Extract the [x, y] coordinate from the center of the cell holding the provided text.  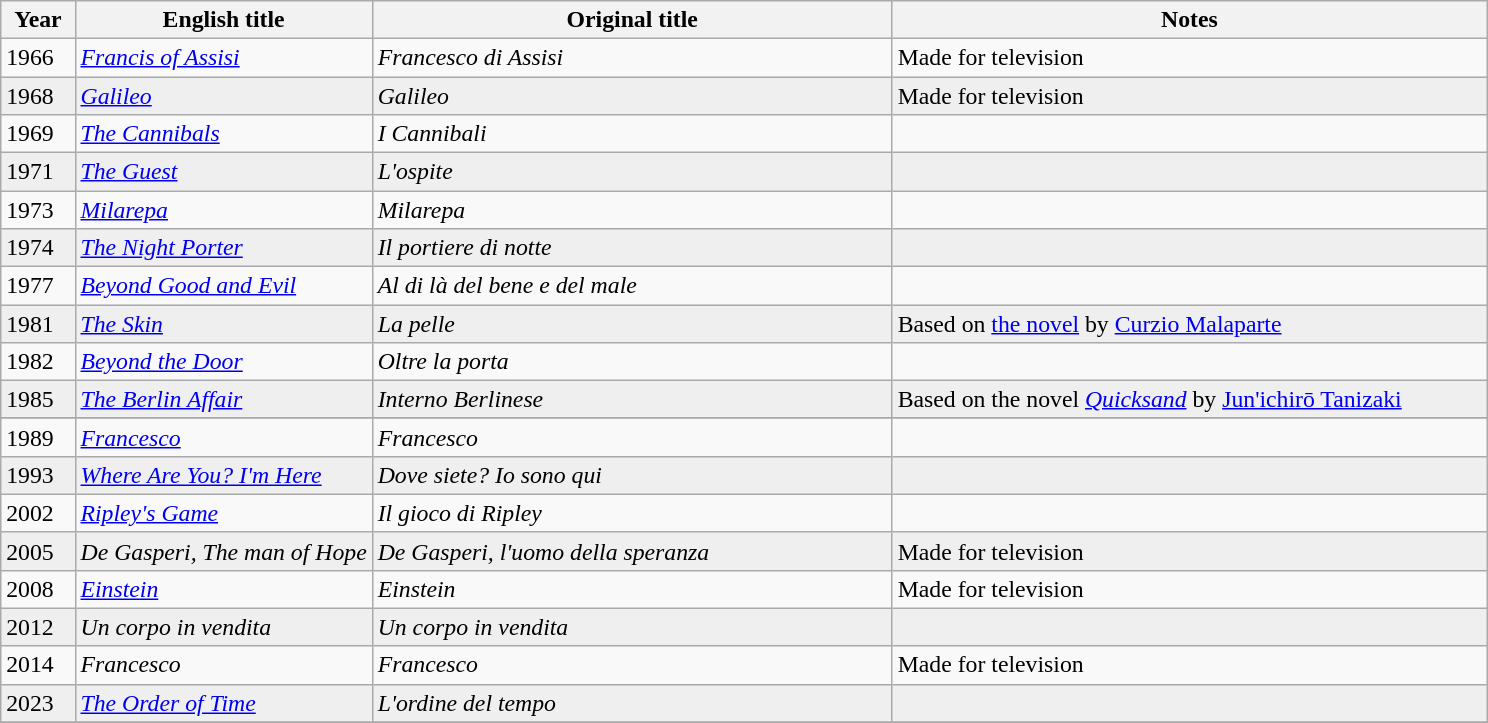
Ripley's Game [224, 513]
Al di là del bene e del male [632, 285]
1985 [38, 399]
1968 [38, 96]
1974 [38, 247]
Based on the novel Quicksand by Jun'ichirō Tanizaki [1189, 399]
1989 [38, 437]
La pelle [632, 323]
Dove siete? Io sono qui [632, 475]
2005 [38, 551]
The Guest [224, 171]
1966 [38, 58]
2008 [38, 589]
Beyond Good and Evil [224, 285]
1982 [38, 361]
Based on the novel by Curzio Malaparte [1189, 323]
The Cannibals [224, 133]
1969 [38, 133]
De Gasperi, The man of Hope [224, 551]
1993 [38, 475]
1973 [38, 209]
1977 [38, 285]
The Night Porter [224, 247]
Beyond the Door [224, 361]
L'ospite [632, 171]
1981 [38, 323]
Year [38, 20]
Original title [632, 20]
Oltre la porta [632, 361]
De Gasperi, l'uomo della speranza [632, 551]
Interno Berlinese [632, 399]
The Order of Time [224, 703]
Il gioco di Ripley [632, 513]
The Berlin Affair [224, 399]
Il portiere di notte [632, 247]
2002 [38, 513]
2023 [38, 703]
2012 [38, 627]
I Cannibali [632, 133]
English title [224, 20]
1971 [38, 171]
L'ordine del tempo [632, 703]
2014 [38, 665]
Francesco di Assisi [632, 58]
The Skin [224, 323]
Where Are You? I'm Here [224, 475]
Francis of Assisi [224, 58]
Notes [1189, 20]
